Output the [X, Y] coordinate of the center of the cell containing the given text.  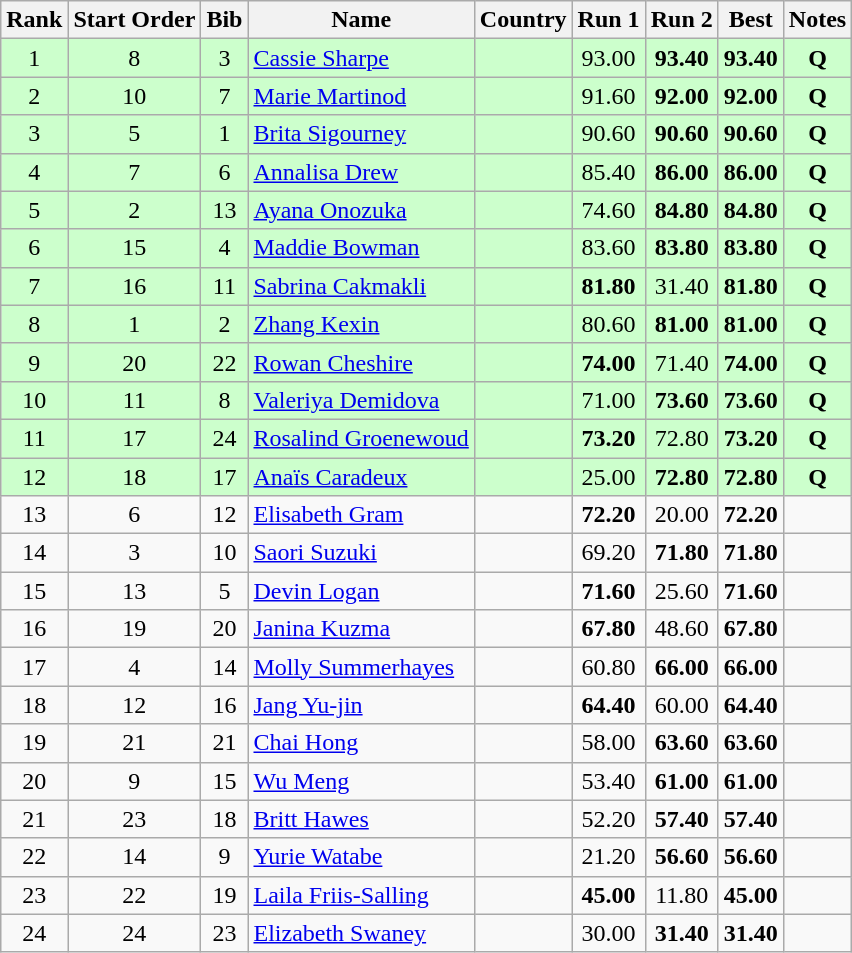
Rank [34, 20]
Ayana Onozuka [361, 210]
Marie Martinod [361, 96]
Anaïs Caradeux [361, 477]
Cassie Sharpe [361, 58]
71.40 [682, 362]
Chai Hong [361, 743]
Maddie Bowman [361, 248]
Laila Friis-Salling [361, 895]
Valeriya Demidova [361, 400]
52.20 [608, 819]
Start Order [134, 20]
91.60 [608, 96]
Rosalind Groenewoud [361, 438]
Elizabeth Swaney [361, 933]
Zhang Kexin [361, 324]
Wu Meng [361, 781]
Sabrina Cakmakli [361, 286]
48.60 [682, 629]
30.00 [608, 933]
Britt Hawes [361, 819]
Jang Yu-jin [361, 705]
20.00 [682, 515]
21.20 [608, 857]
53.40 [608, 781]
Name [361, 20]
Yurie Watabe [361, 857]
Devin Logan [361, 591]
25.60 [682, 591]
Run 2 [682, 20]
60.00 [682, 705]
60.80 [608, 667]
83.60 [608, 248]
69.20 [608, 553]
25.00 [608, 477]
Best [750, 20]
85.40 [608, 172]
Annalisa Drew [361, 172]
80.60 [608, 324]
Country [523, 20]
Elisabeth Gram [361, 515]
Rowan Cheshire [361, 362]
71.00 [608, 400]
Notes [817, 20]
11.80 [682, 895]
Saori Suzuki [361, 553]
74.60 [608, 210]
Bib [224, 20]
Janina Kuzma [361, 629]
Molly Summerhayes [361, 667]
93.00 [608, 58]
Run 1 [608, 20]
58.00 [608, 743]
Brita Sigourney [361, 134]
